For the text-containing cell, return its midpoint in (X, Y) coordinate format. 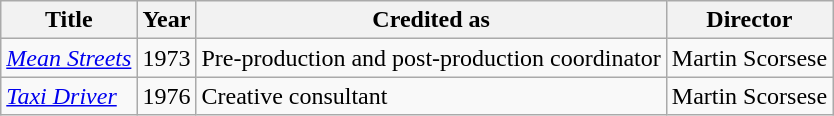
Creative consultant (431, 96)
Mean Streets (69, 58)
Title (69, 20)
Director (749, 20)
1973 (166, 58)
1976 (166, 96)
Taxi Driver (69, 96)
Credited as (431, 20)
Pre-production and post-production coordinator (431, 58)
Year (166, 20)
